Capture the cell that displays the provided text and extract its [x, y] central coordinate. 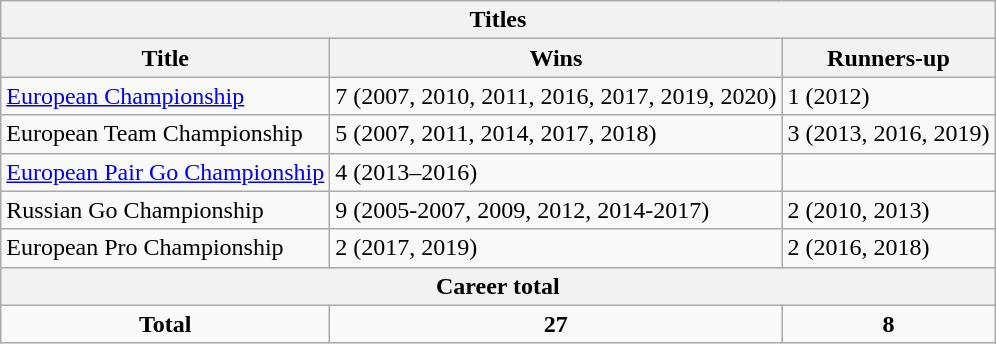
Career total [498, 286]
2 (2017, 2019) [556, 248]
3 (2013, 2016, 2019) [888, 134]
Title [166, 58]
European Team Championship [166, 134]
1 (2012) [888, 96]
Russian Go Championship [166, 210]
European Pair Go Championship [166, 172]
9 (2005-2007, 2009, 2012, 2014-2017) [556, 210]
2 (2010, 2013) [888, 210]
4 (2013–2016) [556, 172]
Runners-up [888, 58]
Wins [556, 58]
Total [166, 324]
27 [556, 324]
European Championship [166, 96]
European Pro Championship [166, 248]
7 (2007, 2010, 2011, 2016, 2017, 2019, 2020) [556, 96]
8 [888, 324]
2 (2016, 2018) [888, 248]
Titles [498, 20]
5 (2007, 2011, 2014, 2017, 2018) [556, 134]
